Pinpoint the cell where the given text exists, returning its (x, y) midpoint coordinate. 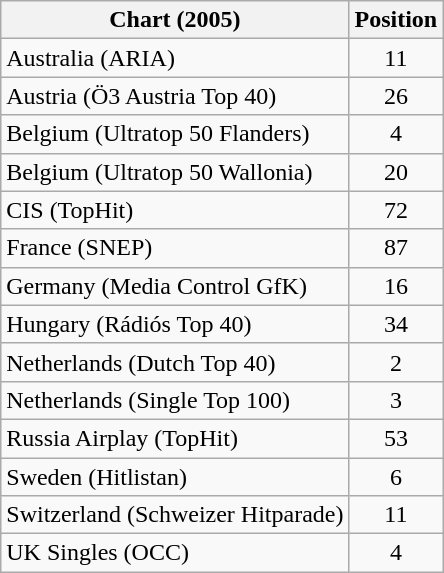
Belgium (Ultratop 50 Wallonia) (175, 172)
UK Singles (OCC) (175, 553)
3 (396, 400)
2 (396, 362)
CIS (TopHit) (175, 210)
Switzerland (Schweizer Hitparade) (175, 515)
Chart (2005) (175, 20)
Hungary (Rádiós Top 40) (175, 324)
53 (396, 438)
Australia (ARIA) (175, 58)
Netherlands (Single Top 100) (175, 400)
20 (396, 172)
Netherlands (Dutch Top 40) (175, 362)
France (SNEP) (175, 248)
6 (396, 477)
Austria (Ö3 Austria Top 40) (175, 96)
Sweden (Hitlistan) (175, 477)
26 (396, 96)
16 (396, 286)
87 (396, 248)
72 (396, 210)
Germany (Media Control GfK) (175, 286)
Position (396, 20)
Belgium (Ultratop 50 Flanders) (175, 134)
Russia Airplay (TopHit) (175, 438)
34 (396, 324)
